Provide the (X, Y) coordinate of the cell's center where the given text is located.  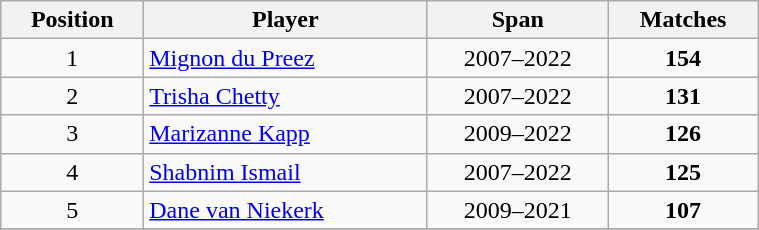
Marizanne Kapp (286, 134)
2009–2021 (518, 210)
1 (72, 58)
107 (684, 210)
131 (684, 96)
Shabnim Ismail (286, 172)
3 (72, 134)
Mignon du Preez (286, 58)
Dane van Niekerk (286, 210)
Player (286, 20)
2009–2022 (518, 134)
2 (72, 96)
Position (72, 20)
125 (684, 172)
5 (72, 210)
126 (684, 134)
Matches (684, 20)
Trisha Chetty (286, 96)
154 (684, 58)
Span (518, 20)
4 (72, 172)
